Identify which cell holds the provided text, then report its [X, Y] central coordinate. 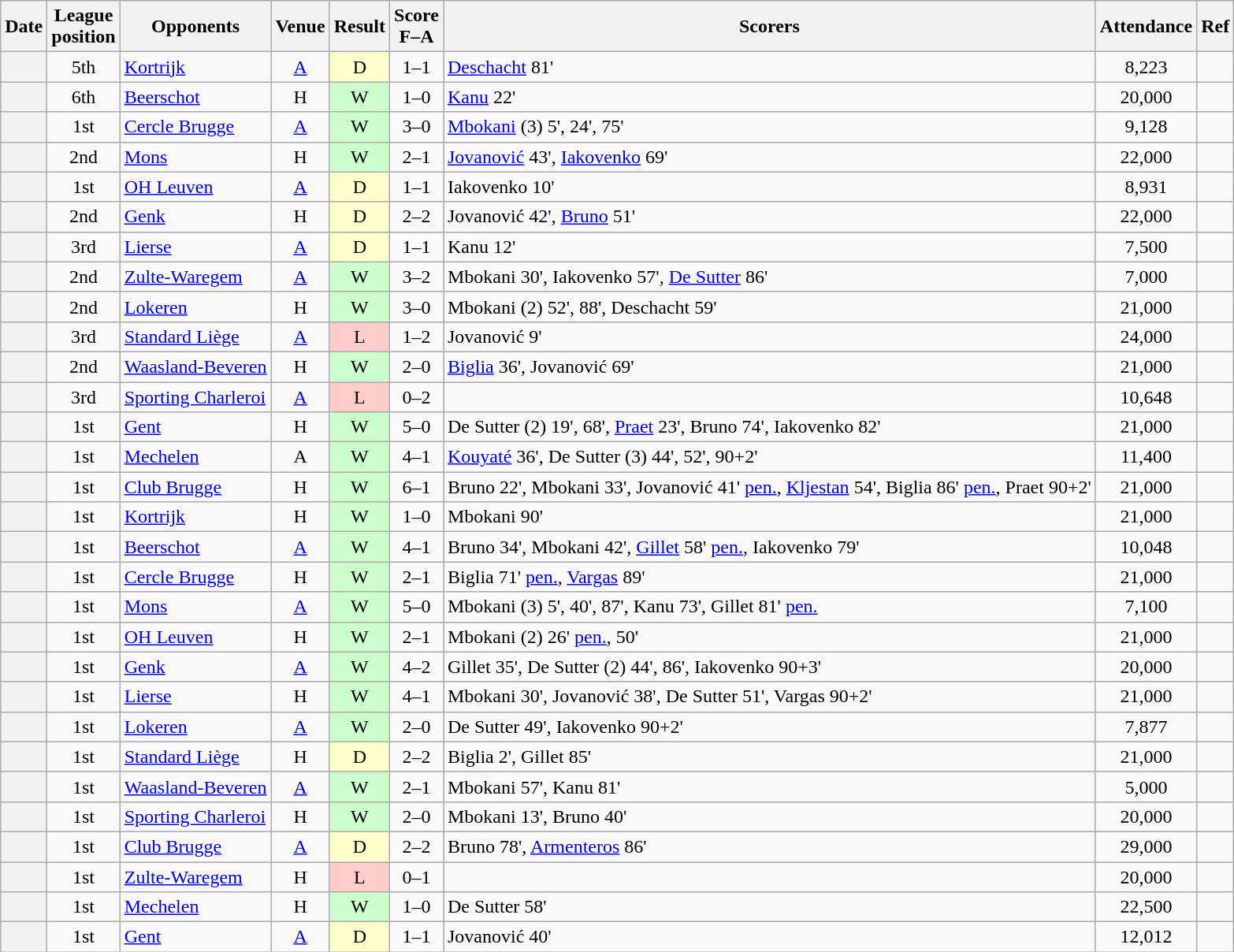
Jovanović 9' [769, 337]
Opponents [195, 27]
De Sutter (2) 19', 68', Praet 23', Bruno 74', Iakovenko 82' [769, 427]
11,400 [1146, 457]
Venue [300, 27]
Jovanović 40' [769, 937]
10,048 [1146, 547]
7,877 [1146, 727]
1–2 [417, 337]
Jovanović 43', Iakovenko 69' [769, 157]
Mbokani 90' [769, 517]
Gillet 35', De Sutter (2) 44', 86', Iakovenko 90+3' [769, 667]
Bruno 22', Mbokani 33', Jovanović 41' pen., Kljestan 54', Biglia 86' pen., Praet 90+2' [769, 487]
6th [84, 97]
24,000 [1146, 337]
12,012 [1146, 937]
Attendance [1146, 27]
Kanu 22' [769, 97]
7,500 [1146, 247]
8,223 [1146, 67]
3–2 [417, 277]
Result [359, 27]
0–1 [417, 877]
Bruno 78', Armenteros 86' [769, 846]
Biglia 36', Jovanović 69' [769, 366]
Date [24, 27]
ScoreF–A [417, 27]
Mbokani 57', Kanu 81' [769, 787]
Iakovenko 10' [769, 187]
Jovanović 42', Bruno 51' [769, 217]
7,100 [1146, 607]
Kouyaté 36', De Sutter (3) 44', 52', 90+2' [769, 457]
De Sutter 58' [769, 907]
0–2 [417, 396]
Mbokani (3) 5', 24', 75' [769, 127]
Mbokani 13', Bruno 40' [769, 816]
Mbokani (2) 26' pen., 50' [769, 637]
Kanu 12' [769, 247]
Scorers [769, 27]
Mbokani 30', Jovanović 38', De Sutter 51', Vargas 90+2' [769, 697]
Mbokani (2) 52', 88', Deschacht 59' [769, 307]
22,500 [1146, 907]
5th [84, 67]
4–2 [417, 667]
Leagueposition [84, 27]
5,000 [1146, 787]
10,648 [1146, 396]
9,128 [1146, 127]
Biglia 71' pen., Vargas 89' [769, 577]
6–1 [417, 487]
De Sutter 49', Iakovenko 90+2' [769, 727]
Ref [1215, 27]
Mbokani (3) 5', 40', 87', Kanu 73', Gillet 81' pen. [769, 607]
Deschacht 81' [769, 67]
7,000 [1146, 277]
29,000 [1146, 846]
Bruno 34', Mbokani 42', Gillet 58' pen., Iakovenko 79' [769, 547]
8,931 [1146, 187]
Biglia 2', Gillet 85' [769, 757]
Mbokani 30', Iakovenko 57', De Sutter 86' [769, 277]
